From the cell containing the given text, extract its center point as [x, y] coordinate. 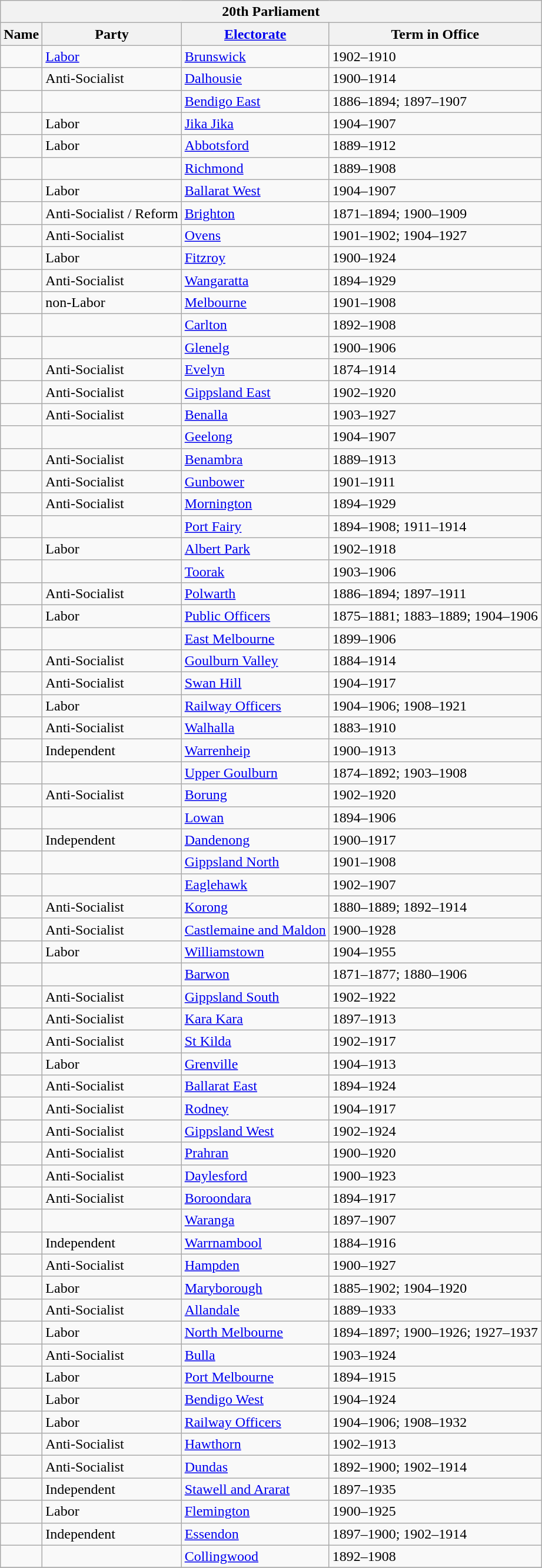
1875–1881; 1883–1889; 1904–1906 [435, 616]
1904–1924 [435, 1400]
Anti-Socialist / Reform [112, 213]
Abbotsford [255, 146]
Party [112, 34]
1902–1917 [435, 1042]
Daylesford [255, 1176]
1902–1922 [435, 997]
1894–1906 [435, 818]
Brighton [255, 213]
1894–1915 [435, 1377]
Ballarat West [255, 191]
Port Fairy [255, 526]
1903–1924 [435, 1355]
Brunswick [255, 56]
Melbourne [255, 303]
1900–1925 [435, 1512]
1902–1910 [435, 56]
Warrnambool [255, 1243]
Benambra [255, 459]
East Melbourne [255, 638]
1892–1900; 1902–1914 [435, 1467]
Upper Goulburn [255, 773]
1889–1908 [435, 168]
20th Parliament [271, 12]
Essendon [255, 1534]
Hawthorn [255, 1444]
Dalhousie [255, 79]
Bendigo West [255, 1400]
Waranga [255, 1220]
Collingwood [255, 1556]
Rodney [255, 1109]
1889–1933 [435, 1310]
1884–1916 [435, 1243]
Prahran [255, 1153]
1900–1920 [435, 1153]
1897–1900; 1902–1914 [435, 1534]
1885–1902; 1904–1920 [435, 1287]
1883–1910 [435, 728]
Walhalla [255, 728]
1900–1914 [435, 79]
Boroondara [255, 1198]
1900–1927 [435, 1265]
Public Officers [255, 616]
non-Labor [112, 303]
Mornington [255, 504]
Allandale [255, 1310]
1901–1902; 1904–1927 [435, 235]
Geelong [255, 437]
Kara Kara [255, 1019]
1894–1917 [435, 1198]
Korong [255, 907]
Evelyn [255, 370]
St Kilda [255, 1042]
1902–1924 [435, 1131]
1900–1906 [435, 348]
Carlton [255, 325]
1903–1927 [435, 415]
Grenville [255, 1064]
1901–1911 [435, 482]
1902–1907 [435, 885]
Barwon [255, 974]
Name [21, 34]
Flemington [255, 1512]
Benalla [255, 415]
1902–1913 [435, 1444]
Dundas [255, 1467]
1871–1894; 1900–1909 [435, 213]
Williamstown [255, 952]
Castlemaine and Maldon [255, 929]
Jika Jika [255, 124]
1900–1924 [435, 258]
1904–1913 [435, 1064]
1897–1935 [435, 1489]
Ovens [255, 235]
Goulburn Valley [255, 661]
Gippsland North [255, 862]
Port Melbourne [255, 1377]
1904–1906; 1908–1932 [435, 1422]
Lowan [255, 818]
1886–1894; 1897–1911 [435, 593]
Term in Office [435, 34]
Richmond [255, 168]
North Melbourne [255, 1332]
1889–1913 [435, 459]
1894–1897; 1900–1926; 1927–1937 [435, 1332]
1904–1955 [435, 952]
Gippsland South [255, 997]
1902–1918 [435, 549]
Gunbower [255, 482]
Eaglehawk [255, 885]
1900–1917 [435, 840]
1900–1913 [435, 750]
1880–1889; 1892–1914 [435, 907]
Dandenong [255, 840]
Maryborough [255, 1287]
Stawell and Ararat [255, 1489]
Glenelg [255, 348]
1874–1892; 1903–1908 [435, 773]
1899–1906 [435, 638]
Albert Park [255, 549]
1874–1914 [435, 370]
1894–1924 [435, 1086]
Borung [255, 795]
1889–1912 [435, 146]
Swan Hill [255, 683]
1904–1906; 1908–1921 [435, 706]
1886–1894; 1897–1907 [435, 101]
Toorak [255, 571]
Wangaratta [255, 281]
Gippsland West [255, 1131]
1900–1928 [435, 929]
1894–1908; 1911–1914 [435, 526]
Bendigo East [255, 101]
1900–1923 [435, 1176]
Fitzroy [255, 258]
1871–1877; 1880–1906 [435, 974]
Hampden [255, 1265]
Bulla [255, 1355]
Polwarth [255, 593]
1897–1907 [435, 1220]
1903–1906 [435, 571]
1897–1913 [435, 1019]
Warrenheip [255, 750]
Ballarat East [255, 1086]
Electorate [255, 34]
Gippsland East [255, 392]
1884–1914 [435, 661]
